From the cell containing the given text, extract its center point as (X, Y) coordinate. 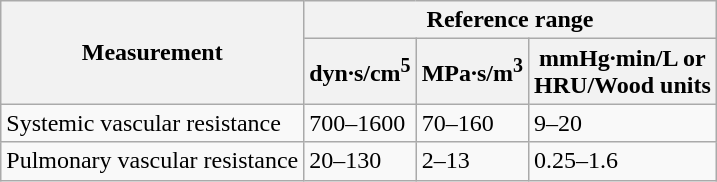
Pulmonary vascular resistance (152, 161)
700–1600 (360, 123)
MPa·s/m3 (472, 72)
9–20 (623, 123)
70–160 (472, 123)
Reference range (510, 20)
2–13 (472, 161)
dyn·s/cm5 (360, 72)
20–130 (360, 161)
Measurement (152, 52)
mmHg·min/L or HRU/Wood units (623, 72)
Systemic vascular resistance (152, 123)
0.25–1.6 (623, 161)
